For the text-containing cell, return its midpoint in (X, Y) coordinate format. 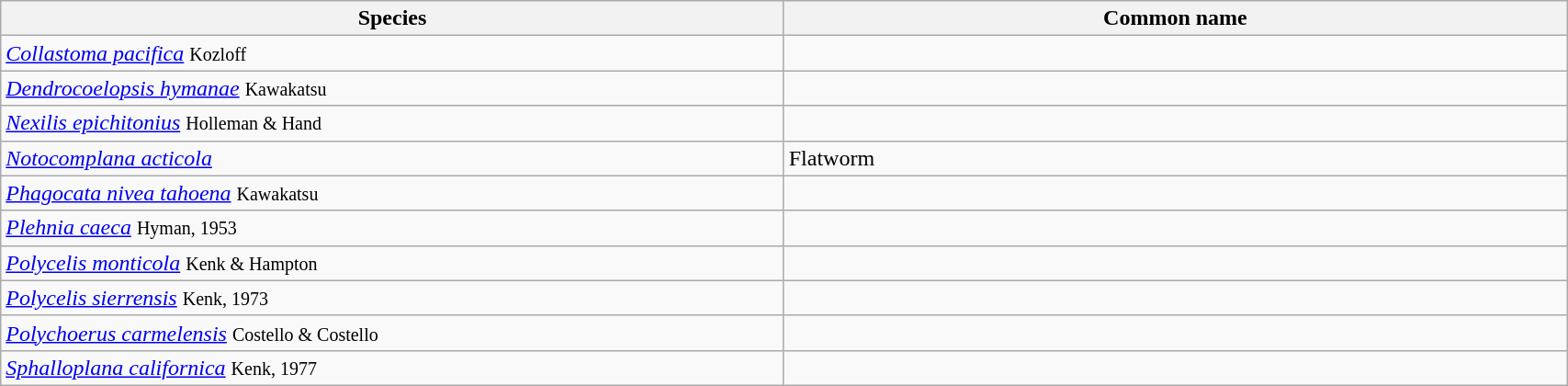
Collastoma pacifica Kozloff (392, 53)
Species (392, 18)
Flatworm (1175, 158)
Polycelis sierrensis Kenk, 1973 (392, 298)
Polychoerus carmelensis Costello & Costello (392, 333)
Phagocata nivea tahoena Kawakatsu (392, 193)
Polycelis monticola Kenk & Hampton (392, 263)
Nexilis epichitonius Holleman & Hand (392, 123)
Notocomplana acticola (392, 158)
Dendrocoelopsis hymanae Kawakatsu (392, 88)
Plehnia caeca Hyman, 1953 (392, 228)
Sphalloplana californica Kenk, 1977 (392, 368)
Common name (1175, 18)
